Output the [x, y] coordinate of the center of the cell containing the given text.  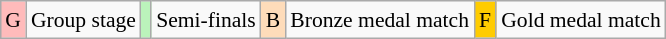
F [485, 20]
Gold medal match [581, 20]
B [274, 20]
Bronze medal match [380, 20]
Semi-finals [206, 20]
Group stage [84, 20]
G [13, 20]
